Return [x, y] of the center of cell containing provided text 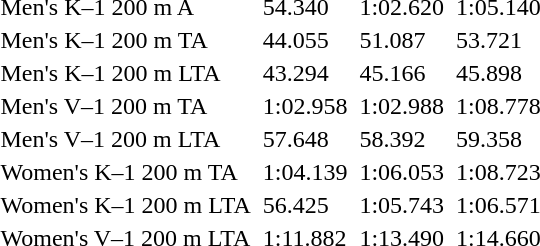
56.425 [305, 205]
45.166 [402, 73]
43.294 [305, 73]
1:05.743 [402, 205]
1:04.139 [305, 172]
44.055 [305, 40]
57.648 [305, 139]
1:06.053 [402, 172]
1:02.958 [305, 106]
1:02.988 [402, 106]
58.392 [402, 139]
51.087 [402, 40]
